Return (x, y) of the center of cell containing provided text 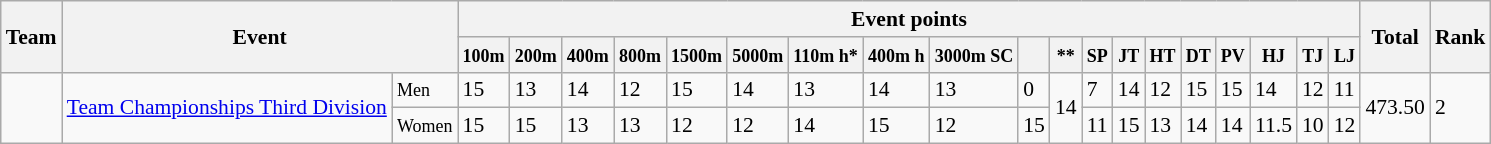
5000m (758, 55)
JT (1129, 55)
2 (1460, 108)
LJ (1345, 55)
200m (536, 55)
Rank (1460, 36)
400m (588, 55)
100m (484, 55)
SP (1098, 55)
Women (425, 126)
1500m (696, 55)
0 (1034, 90)
473.50 (1394, 108)
Event (260, 36)
800m (640, 55)
** (1066, 55)
Team Championships Third Division (227, 108)
3000m SC (974, 55)
Total (1394, 36)
HJ (1274, 55)
Event points (910, 19)
DT (1198, 55)
Team (32, 36)
400m h (896, 55)
10 (1313, 126)
Men (425, 90)
7 (1098, 90)
110m h* (826, 55)
11.5 (1274, 126)
HT (1162, 55)
PV (1233, 55)
TJ (1313, 55)
